Determine the (x, y) coordinate at the center of the cell enclosing the given text.  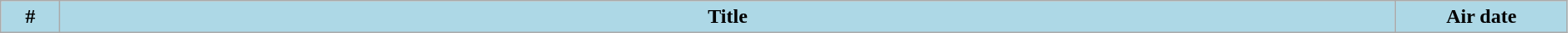
Air date (1481, 17)
# (30, 17)
Title (728, 17)
